For the text-containing cell, return its midpoint in [X, Y] coordinate format. 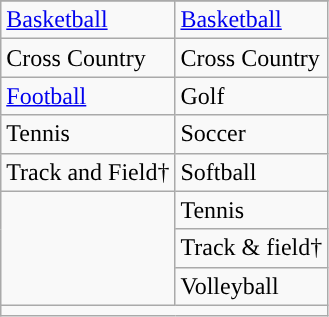
Football [88, 96]
Volleyball [252, 286]
Track & field† [252, 248]
Golf [252, 96]
Track and Field† [88, 172]
Soccer [252, 134]
Softball [252, 172]
